Output the (x, y) coordinate of the center of the cell containing the given text.  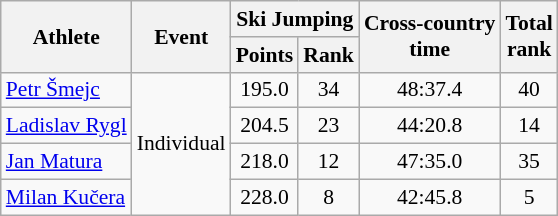
44:20.8 (430, 126)
Athlete (66, 36)
Milan Kučera (66, 197)
12 (328, 162)
Points (265, 55)
Cross-country time (430, 36)
42:45.8 (430, 197)
34 (328, 90)
Total rank (528, 36)
48:37.4 (430, 90)
35 (528, 162)
14 (528, 126)
47:35.0 (430, 162)
Individual (182, 143)
40 (528, 90)
23 (328, 126)
5 (528, 197)
218.0 (265, 162)
228.0 (265, 197)
8 (328, 197)
204.5 (265, 126)
Rank (328, 55)
Jan Matura (66, 162)
Ladislav Rygl (66, 126)
Petr Šmejc (66, 90)
195.0 (265, 90)
Ski Jumping (295, 19)
Event (182, 36)
